Identify which cell holds the provided text, then report its (x, y) central coordinate. 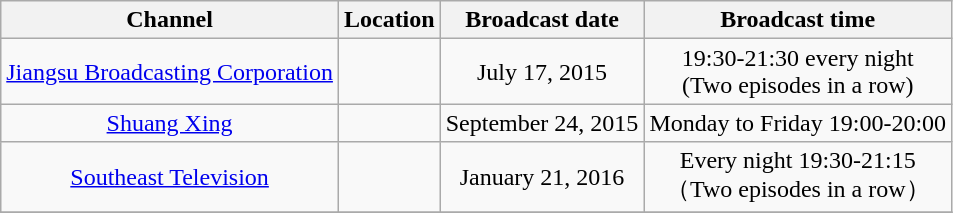
September 24, 2015 (542, 123)
Broadcast time (798, 20)
Southeast Television (170, 177)
January 21, 2016 (542, 177)
Shuang Xing (170, 123)
Channel (170, 20)
Every night 19:30-21:15（Two episodes in a row） (798, 177)
Location (389, 20)
Monday to Friday 19:00-20:00 (798, 123)
July 17, 2015 (542, 72)
Jiangsu Broadcasting Corporation (170, 72)
19:30-21:30 every night(Two episodes in a row) (798, 72)
Broadcast date (542, 20)
